Determine the (X, Y) coordinate at the center of the cell enclosing the given text.  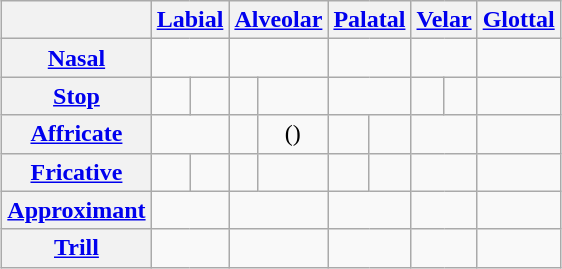
Nasal (76, 58)
Velar (444, 20)
Approximant (76, 210)
() (293, 134)
Trill (76, 248)
Labial (190, 20)
Stop (76, 96)
Affricate (76, 134)
Fricative (76, 172)
Palatal (370, 20)
Alveolar (278, 20)
Glottal (518, 20)
